Find where the given text appears and provide that cell's center as (x, y) coordinate. 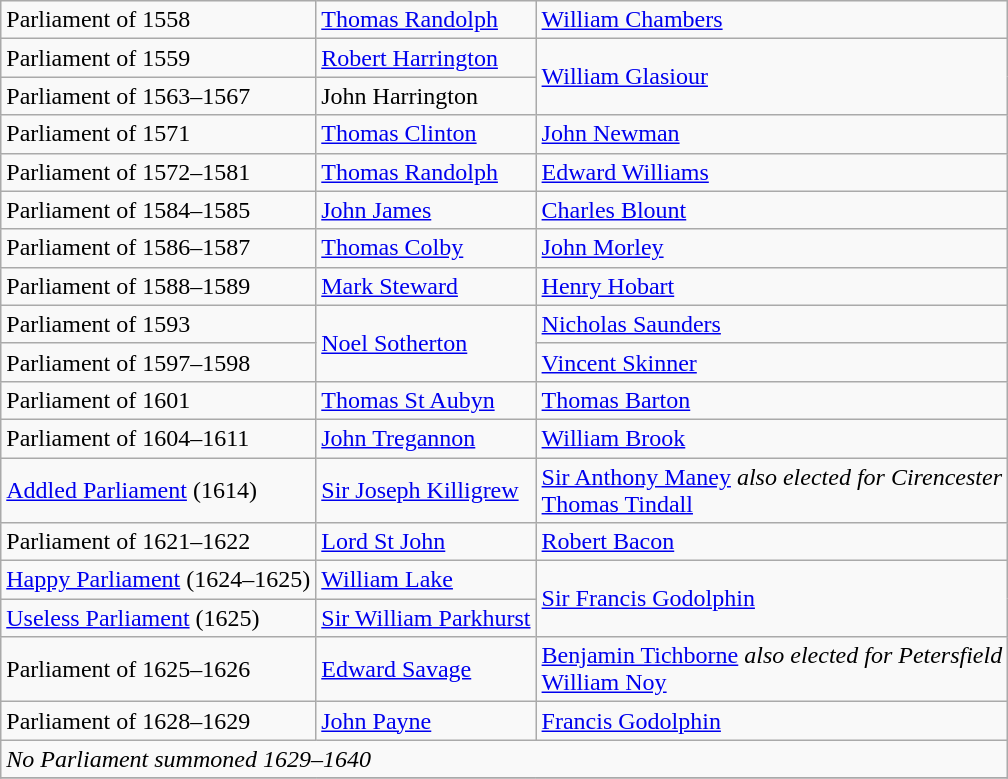
Parliament of 1593 (158, 324)
Parliament of 1601 (158, 400)
Parliament of 1572–1581 (158, 172)
Mark Steward (426, 286)
Parliament of 1597–1598 (158, 362)
Vincent Skinner (772, 362)
Charles Blount (772, 210)
William Glasiour (772, 77)
William Lake (426, 580)
John Tregannon (426, 438)
Robert Bacon (772, 542)
Parliament of 1563–1567 (158, 96)
Thomas Barton (772, 400)
Sir William Parkhurst (426, 618)
Parliament of 1571 (158, 134)
Noel Sotherton (426, 343)
Thomas St Aubyn (426, 400)
Thomas Colby (426, 248)
Sir Anthony Maney also elected for CirencesterThomas Tindall (772, 490)
John Harrington (426, 96)
Addled Parliament (1614) (158, 490)
Parliament of 1604–1611 (158, 438)
Edward Williams (772, 172)
Parliament of 1584–1585 (158, 210)
Parliament of 1558 (158, 20)
John Payne (426, 721)
Useless Parliament (1625) (158, 618)
Henry Hobart (772, 286)
John Morley (772, 248)
Lord St John (426, 542)
Parliament of 1559 (158, 58)
Benjamin Tichborne also elected for PetersfieldWilliam Noy (772, 670)
Edward Savage (426, 670)
Nicholas Saunders (772, 324)
Parliament of 1628–1629 (158, 721)
John Newman (772, 134)
William Chambers (772, 20)
Parliament of 1586–1587 (158, 248)
John James (426, 210)
Robert Harrington (426, 58)
Happy Parliament (1624–1625) (158, 580)
Thomas Clinton (426, 134)
Parliament of 1625–1626 (158, 670)
Parliament of 1621–1622 (158, 542)
No Parliament summoned 1629–1640 (504, 759)
Parliament of 1588–1589 (158, 286)
Sir Joseph Killigrew (426, 490)
Sir Francis Godolphin (772, 599)
Francis Godolphin (772, 721)
William Brook (772, 438)
